Return (X, Y) of the center of cell containing provided text 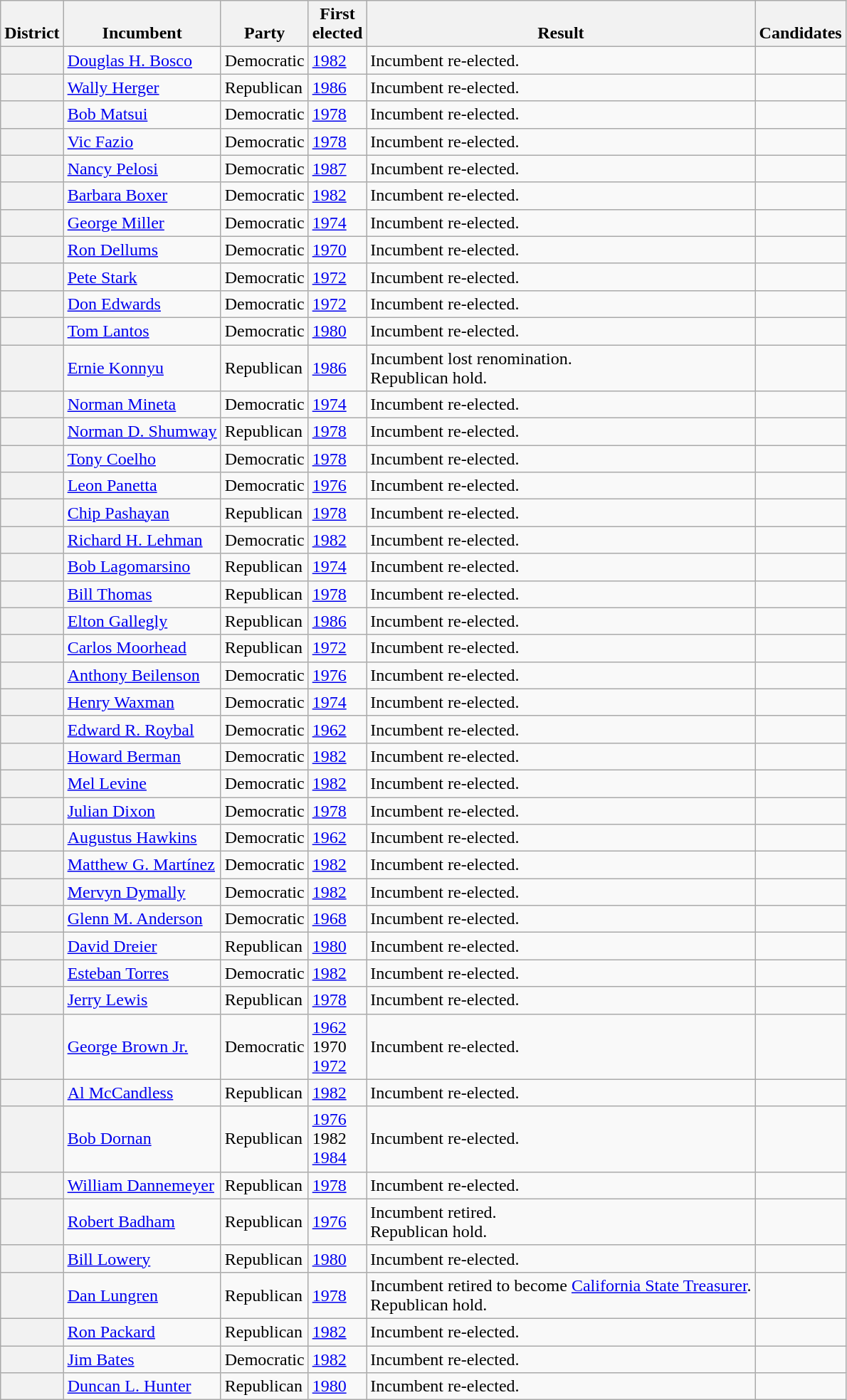
Incumbent (142, 24)
Pete Stark (142, 277)
Ron Packard (142, 1332)
Duncan L. Hunter (142, 1386)
Bob Lagomarsino (142, 567)
1968 (337, 919)
Party (265, 24)
Result (561, 24)
Candidates (800, 24)
Bob Dornan (142, 1139)
Edward R. Roybal (142, 729)
Richard H. Lehman (142, 540)
Barbara Boxer (142, 196)
Robert Badham (142, 1222)
Jim Bates (142, 1359)
Dan Lungren (142, 1295)
Incumbent retired.Republican hold. (561, 1222)
Anthony Beilenson (142, 675)
Norman Mineta (142, 405)
Bill Thomas (142, 594)
Bob Matsui (142, 115)
Chip Pashayan (142, 513)
Mervyn Dymally (142, 892)
Vic Fazio (142, 142)
Firstelected (337, 24)
Tony Coelho (142, 459)
Incumbent retired to become California State Treasurer.Republican hold. (561, 1295)
1970 (337, 250)
Julian Dixon (142, 810)
Leon Panetta (142, 486)
District (32, 24)
Douglas H. Bosco (142, 60)
Bill Lowery (142, 1258)
Norman D. Shumway (142, 432)
Tom Lantos (142, 331)
David Dreier (142, 946)
Elton Gallegly (142, 621)
Al McCandless (142, 1093)
Ron Dellums (142, 250)
Henry Waxman (142, 702)
Ernie Konnyu (142, 367)
Jerry Lewis (142, 1000)
Esteban Torres (142, 973)
Incumbent lost renomination.Republican hold. (561, 367)
Matthew G. Martínez (142, 865)
George Brown Jr. (142, 1046)
19761982 1984 (337, 1139)
Carlos Moorhead (142, 648)
Augustus Hawkins (142, 838)
Nancy Pelosi (142, 169)
William Dannemeyer (142, 1185)
1987 (337, 169)
Don Edwards (142, 304)
19621970 1972 (337, 1046)
Glenn M. Anderson (142, 919)
George Miller (142, 223)
Wally Herger (142, 87)
Howard Berman (142, 756)
Mel Levine (142, 783)
